Output the (X, Y) coordinate of the center of the cell containing the given text.  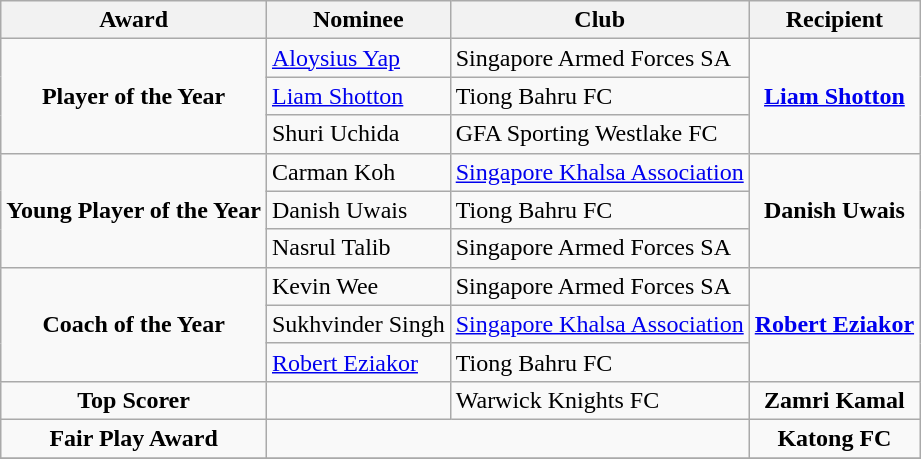
Award (134, 20)
Club (600, 20)
Zamri Kamal (834, 400)
Warwick Knights FC (600, 400)
Shuri Uchida (358, 134)
Coach of the Year (134, 324)
GFA Sporting Westlake FC (600, 134)
Aloysius Yap (358, 58)
Top Scorer (134, 400)
Sukhvinder Singh (358, 324)
Player of the Year (134, 96)
Katong FC (834, 438)
Fair Play Award (134, 438)
Nominee (358, 20)
Young Player of the Year (134, 210)
Recipient (834, 20)
Carman Koh (358, 172)
Kevin Wee (358, 286)
Nasrul Talib (358, 248)
